Provide the [X, Y] coordinate of the cell's center where the given text is located.  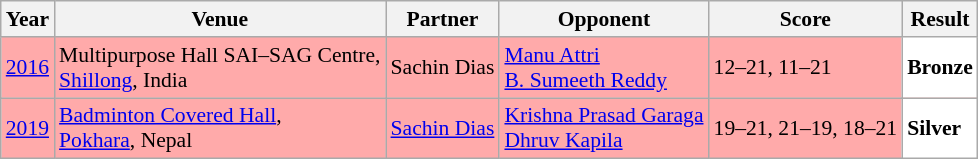
Krishna Prasad Garaga Dhruv Kapila [604, 128]
Score [806, 19]
Multipurpose Hall SAI–SAG Centre,Shillong, India [220, 68]
Bronze [940, 68]
Venue [220, 19]
Result [940, 19]
19–21, 21–19, 18–21 [806, 128]
Opponent [604, 19]
Badminton Covered Hall,Pokhara, Nepal [220, 128]
Year [28, 19]
Partner [443, 19]
2019 [28, 128]
12–21, 11–21 [806, 68]
2016 [28, 68]
Silver [940, 128]
Manu Attri B. Sumeeth Reddy [604, 68]
